Identify which cell holds the provided text, then report its (x, y) central coordinate. 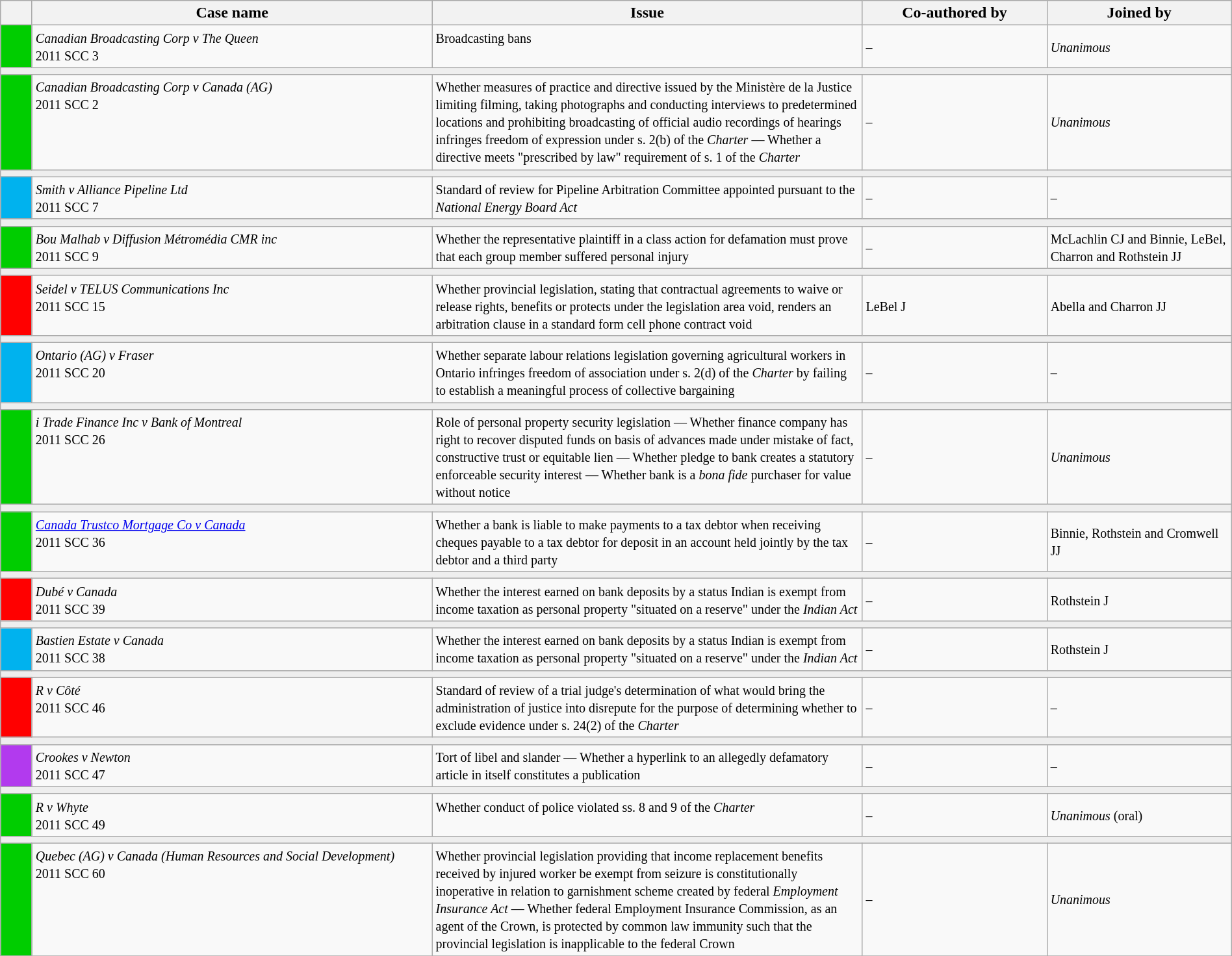
LeBel J (955, 305)
Seidel v TELUS Communications Inc 2011 SCC 15 (232, 305)
Canada Trustco Mortgage Co v Canada 2011 SCC 36 (232, 542)
Crookes v Newton 2011 SCC 47 (232, 765)
Unanimous (oral) (1139, 814)
Joined by (1139, 13)
Ontario (AG) v Fraser 2011 SCC 20 (232, 372)
Issue (647, 13)
i Trade Finance Inc v Bank of Montreal 2011 SCC 26 (232, 457)
Case name (232, 13)
Bou Malhab v Diffusion Métromédia CMR inc 2011 SCC 9 (232, 247)
Co-authored by (955, 13)
Quebec (AG) v Canada (Human Resources and Social Development) 2011 SCC 60 (232, 899)
Canadian Broadcasting Corp v Canada (AG) 2011 SCC 2 (232, 122)
Tort of libel and slander — Whether a hyperlink to an allegedly defamatory article in itself constitutes a publication (647, 765)
Dubé v Canada 2011 SCC 39 (232, 600)
R v Côté 2011 SCC 46 (232, 707)
Whether the representative plaintiff in a class action for defamation must prove that each group member suffered personal injury (647, 247)
Abella and Charron JJ (1139, 305)
McLachlin CJ and Binnie, LeBel, Charron and Rothstein JJ (1139, 247)
Standard of review for Pipeline Arbitration Committee appointed pursuant to the National Energy Board Act (647, 197)
Whether conduct of police violated ss. 8 and 9 of the Charter (647, 814)
R v Whyte 2011 SCC 49 (232, 814)
Bastien Estate v Canada 2011 SCC 38 (232, 649)
Canadian Broadcasting Corp v The Queen 2011 SCC 3 (232, 47)
Smith v Alliance Pipeline Ltd 2011 SCC 7 (232, 197)
Binnie, Rothstein and Cromwell JJ (1139, 542)
Broadcasting bans (647, 47)
